Return (x, y) of the center of cell containing provided text 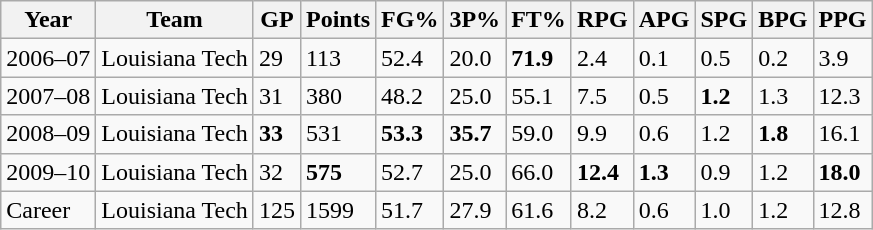
125 (276, 210)
31 (276, 96)
7.5 (602, 96)
33 (276, 134)
BPG (783, 20)
66.0 (539, 172)
59.0 (539, 134)
1.0 (724, 210)
2008–09 (48, 134)
3.9 (842, 58)
GP (276, 20)
71.9 (539, 58)
8.2 (602, 210)
27.9 (475, 210)
29 (276, 58)
20.0 (475, 58)
18.0 (842, 172)
55.1 (539, 96)
APG (664, 20)
1.8 (783, 134)
113 (338, 58)
52.4 (410, 58)
2.4 (602, 58)
2007–08 (48, 96)
RPG (602, 20)
3P% (475, 20)
PPG (842, 20)
35.7 (475, 134)
Career (48, 210)
2006–07 (48, 58)
380 (338, 96)
Points (338, 20)
9.9 (602, 134)
2009–10 (48, 172)
53.3 (410, 134)
61.6 (539, 210)
0.2 (783, 58)
Team (175, 20)
48.2 (410, 96)
12.4 (602, 172)
0.1 (664, 58)
FG% (410, 20)
12.8 (842, 210)
12.3 (842, 96)
0.9 (724, 172)
Year (48, 20)
SPG (724, 20)
575 (338, 172)
32 (276, 172)
52.7 (410, 172)
16.1 (842, 134)
531 (338, 134)
FT% (539, 20)
1599 (338, 210)
51.7 (410, 210)
